Return the [x, y] coordinate for the center point of the cell that contains the specified text.  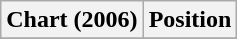
Chart (2006) [72, 20]
Position [190, 20]
